For the text-containing cell, return its midpoint in (X, Y) coordinate format. 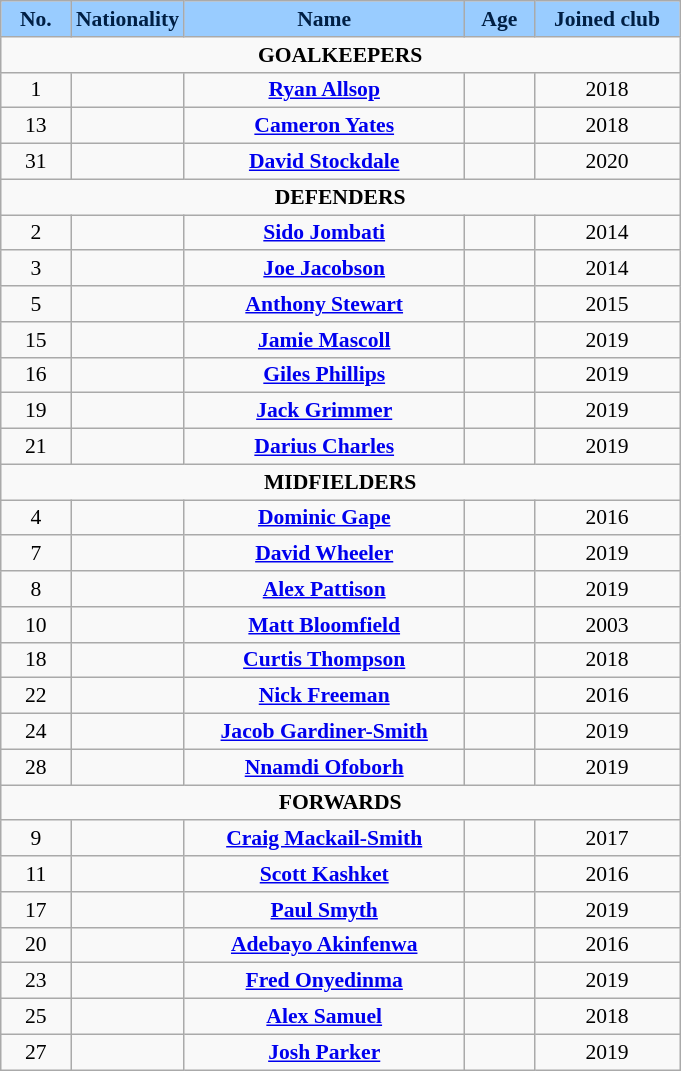
9 (36, 839)
19 (36, 411)
24 (36, 732)
Nick Freeman (324, 696)
5 (36, 304)
31 (36, 162)
Alex Pattison (324, 589)
Giles Phillips (324, 375)
7 (36, 554)
GOALKEEPERS (340, 55)
Darius Charles (324, 447)
2015 (606, 304)
Sido Jombati (324, 233)
Alex Samuel (324, 1017)
Cameron Yates (324, 126)
25 (36, 1017)
David Wheeler (324, 554)
Joined club (606, 19)
Curtis Thompson (324, 660)
22 (36, 696)
Craig Mackail-Smith (324, 839)
10 (36, 625)
Josh Parker (324, 1052)
11 (36, 874)
Fred Onyedinma (324, 981)
Ryan Allsop (324, 90)
Dominic Gape (324, 518)
FORWARDS (340, 803)
Nnamdi Ofoborh (324, 767)
2 (36, 233)
4 (36, 518)
1 (36, 90)
20 (36, 945)
Adebayo Akinfenwa (324, 945)
Matt Bloomfield (324, 625)
2017 (606, 839)
Jacob Gardiner-Smith (324, 732)
16 (36, 375)
8 (36, 589)
Jamie Mascoll (324, 340)
3 (36, 269)
Scott Kashket (324, 874)
Age (499, 19)
2003 (606, 625)
Nationality (128, 19)
23 (36, 981)
13 (36, 126)
Name (324, 19)
18 (36, 660)
27 (36, 1052)
Joe Jacobson (324, 269)
MIDFIELDERS (340, 482)
28 (36, 767)
DEFENDERS (340, 197)
2020 (606, 162)
Anthony Stewart (324, 304)
17 (36, 910)
No. (36, 19)
Jack Grimmer (324, 411)
David Stockdale (324, 162)
15 (36, 340)
Paul Smyth (324, 910)
21 (36, 447)
